Return [x, y] of the center of cell containing provided text 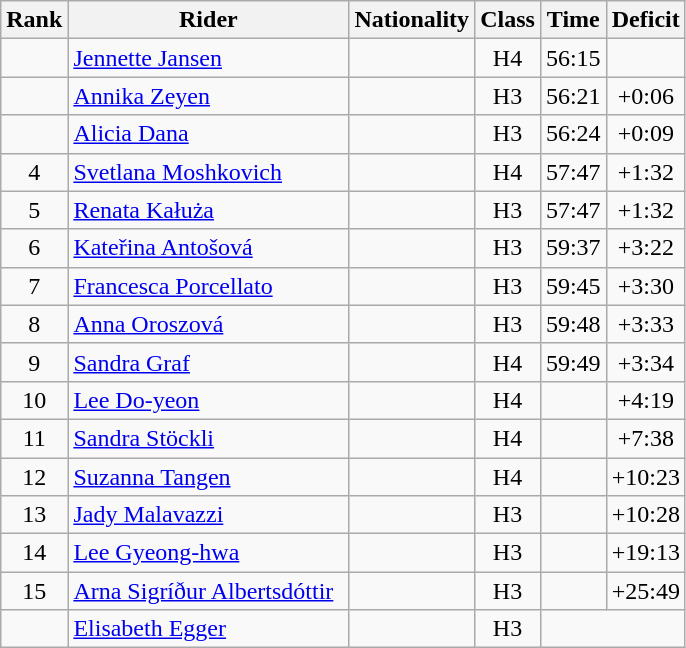
+0:09 [646, 134]
Jennette Jansen [208, 58]
4 [34, 172]
9 [34, 362]
5 [34, 210]
59:48 [573, 324]
Lee Do-yeon [208, 400]
Jady Malavazzi [208, 515]
59:45 [573, 286]
Rank [34, 20]
+10:28 [646, 515]
+3:34 [646, 362]
11 [34, 438]
+4:19 [646, 400]
12 [34, 477]
Alicia Dana [208, 134]
Annika Zeyen [208, 96]
+0:06 [646, 96]
+7:38 [646, 438]
Suzanna Tangen [208, 477]
59:37 [573, 248]
Arna Sigríður Albertsdóttir [208, 591]
Time [573, 20]
10 [34, 400]
Francesca Porcellato [208, 286]
8 [34, 324]
Lee Gyeong-hwa [208, 553]
Elisabeth Egger [208, 629]
Svetlana Moshkovich [208, 172]
Kateřina Antošová [208, 248]
7 [34, 286]
Sandra Graf [208, 362]
+19:13 [646, 553]
14 [34, 553]
Renata Kałuża [208, 210]
Rider [208, 20]
+3:22 [646, 248]
15 [34, 591]
Nationality [412, 20]
Class [508, 20]
56:24 [573, 134]
+10:23 [646, 477]
Anna Oroszová [208, 324]
6 [34, 248]
Deficit [646, 20]
Sandra Stöckli [208, 438]
+25:49 [646, 591]
+3:30 [646, 286]
56:21 [573, 96]
13 [34, 515]
59:49 [573, 362]
56:15 [573, 58]
+3:33 [646, 324]
